Determine the [x, y] coordinate at the center of the cell enclosing the given text.  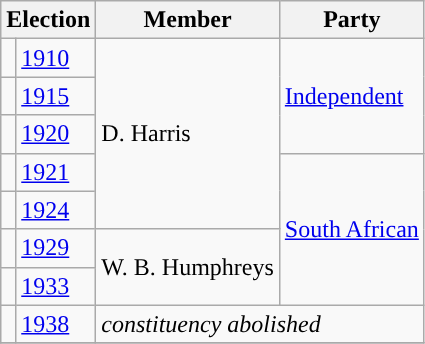
1910 [56, 58]
1915 [56, 96]
constituency abolished [260, 324]
Party [352, 20]
D. Harris [188, 134]
1924 [56, 210]
South African [352, 229]
Election [48, 20]
W. B. Humphreys [188, 267]
1921 [56, 172]
1933 [56, 286]
1938 [56, 324]
1929 [56, 248]
Member [188, 20]
Independent [352, 96]
1920 [56, 134]
